From the cell containing the given text, extract its center point as [X, Y] coordinate. 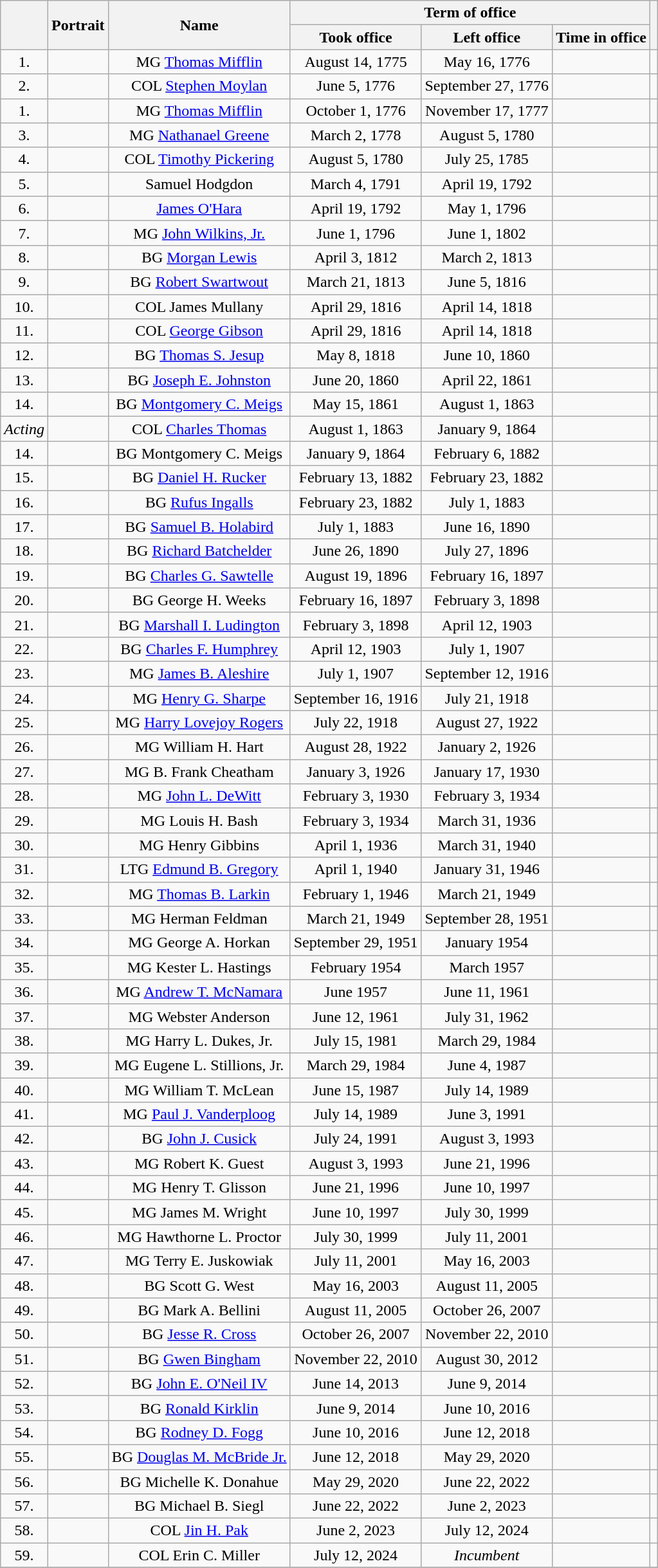
MG John Wilkins, Jr. [199, 233]
March 31, 1940 [487, 845]
29. [24, 821]
April 3, 1812 [356, 257]
September 28, 1951 [487, 918]
BG Scott G. West [199, 1286]
September 12, 1916 [487, 673]
June 1957 [356, 992]
25. [24, 723]
41. [24, 1115]
November 17, 1777 [487, 111]
February 1954 [356, 967]
MG Louis H. Bash [199, 821]
58. [24, 1531]
October 1, 1776 [356, 111]
5. [24, 184]
MG Paul J. Vanderploog [199, 1115]
June 12, 1961 [356, 1016]
BG Michael B. Siegl [199, 1506]
50. [24, 1335]
Took office [356, 37]
BG Rufus Ingalls [199, 502]
33. [24, 918]
19. [24, 576]
MG Henry T. Glisson [199, 1188]
MG Andrew T. McNamara [199, 992]
June 26, 1890 [356, 551]
James O'Hara [199, 208]
January 3, 1926 [356, 772]
August 19, 1896 [356, 576]
Time in office [601, 37]
COL Charles Thomas [199, 429]
April 22, 1861 [487, 380]
February 13, 1882 [356, 478]
MG Kester L. Hastings [199, 967]
MG James M. Wright [199, 1212]
48. [24, 1286]
February 3, 1930 [356, 796]
7. [24, 233]
51. [24, 1359]
July 22, 1918 [356, 723]
January 1954 [487, 943]
47. [24, 1261]
March 31, 1936 [487, 821]
30. [24, 845]
August 28, 1922 [356, 747]
59. [24, 1555]
May 1, 1796 [487, 208]
MG John L. DeWitt [199, 796]
BG Gwen Bingham [199, 1359]
43. [24, 1163]
January 2, 1926 [487, 747]
45. [24, 1212]
39. [24, 1065]
36. [24, 992]
MG Harry L. Dukes, Jr. [199, 1041]
44. [24, 1188]
June 5, 1816 [487, 282]
21. [24, 624]
June 5, 1776 [356, 86]
July 27, 1896 [487, 551]
September 29, 1951 [356, 943]
BG John E. O'Neil IV [199, 1383]
June 10, 1860 [487, 356]
March 1957 [487, 967]
10. [24, 307]
July 24, 1991 [356, 1139]
May 16, 1776 [487, 62]
MG Harry Lovejoy Rogers [199, 723]
38. [24, 1041]
22. [24, 649]
March 2, 1813 [487, 257]
June 11, 1961 [487, 992]
April 1, 1936 [356, 845]
June 20, 1860 [356, 380]
BG Robert Swartwout [199, 282]
June 16, 1890 [487, 527]
28. [24, 796]
BG Marshall I. Ludington [199, 624]
June 1, 1802 [487, 233]
July 21, 1918 [487, 698]
BG George H. Weeks [199, 600]
49. [24, 1310]
July 25, 1785 [487, 160]
June 4, 1987 [487, 1065]
52. [24, 1383]
MG Hawthorne L. Proctor [199, 1237]
MG Nathanael Greene [199, 135]
BG John J. Cusick [199, 1139]
26. [24, 747]
24. [24, 698]
March 2, 1778 [356, 135]
32. [24, 894]
2. [24, 86]
March 4, 1791 [356, 184]
Samuel Hodgdon [199, 184]
20. [24, 600]
4. [24, 160]
June 3, 1991 [487, 1115]
September 27, 1776 [487, 86]
June 14, 2013 [356, 1383]
MG Herman Feldman [199, 918]
46. [24, 1237]
MG Eugene L. Stillions, Jr. [199, 1065]
18. [24, 551]
February 1, 1946 [356, 894]
MG Henry Gibbins [199, 845]
September 16, 1916 [356, 698]
April 1, 1940 [356, 870]
55. [24, 1457]
23. [24, 673]
COL George Gibson [199, 331]
June 1, 1796 [356, 233]
July 31, 1962 [487, 1016]
MG William T. McLean [199, 1090]
May 15, 1861 [356, 405]
13. [24, 380]
COL Timothy Pickering [199, 160]
August 30, 2012 [487, 1359]
BG Mark A. Bellini [199, 1310]
MG Robert K. Guest [199, 1163]
BG Douglas M. McBride Jr. [199, 1457]
56. [24, 1481]
12. [24, 356]
MG B. Frank Cheatham [199, 772]
July 15, 1981 [356, 1041]
31. [24, 870]
8. [24, 257]
34. [24, 943]
BG Jesse R. Cross [199, 1335]
BG Samuel B. Holabird [199, 527]
March 21, 1813 [356, 282]
BG Joseph E. Johnston [199, 380]
BG Daniel H. Rucker [199, 478]
57. [24, 1506]
BG Michelle K. Donahue [199, 1481]
Name [199, 25]
BG Charles F. Humphrey [199, 649]
January 31, 1946 [487, 870]
COL Stephen Moylan [199, 86]
17. [24, 527]
53. [24, 1408]
MG Webster Anderson [199, 1016]
January 17, 1930 [487, 772]
37. [24, 1016]
16. [24, 502]
42. [24, 1139]
August 14, 1775 [356, 62]
54. [24, 1432]
Portrait [78, 25]
Incumbent [487, 1555]
MG Thomas B. Larkin [199, 894]
BG Rodney D. Fogg [199, 1432]
27. [24, 772]
June 15, 1987 [356, 1090]
February 6, 1882 [487, 453]
11. [24, 331]
BG Charles G. Sawtelle [199, 576]
15. [24, 478]
MG Terry E. Juskowiak [199, 1261]
Acting [24, 429]
3. [24, 135]
MG James B. Aleshire [199, 673]
BG Ronald Kirklin [199, 1408]
9. [24, 282]
COL James Mullany [199, 307]
MG William H. Hart [199, 747]
MG George A. Horkan [199, 943]
LTG Edmund B. Gregory [199, 870]
BG Thomas S. Jesup [199, 356]
6. [24, 208]
40. [24, 1090]
BG Richard Batchelder [199, 551]
Term of office [470, 13]
COL Erin C. Miller [199, 1555]
May 8, 1818 [356, 356]
MG Henry G. Sharpe [199, 698]
Left office [487, 37]
35. [24, 967]
August 27, 1922 [487, 723]
BG Morgan Lewis [199, 257]
COL Jin H. Pak [199, 1531]
